Search for the cell housing the specified text and yield its [x, y] center coordinate. 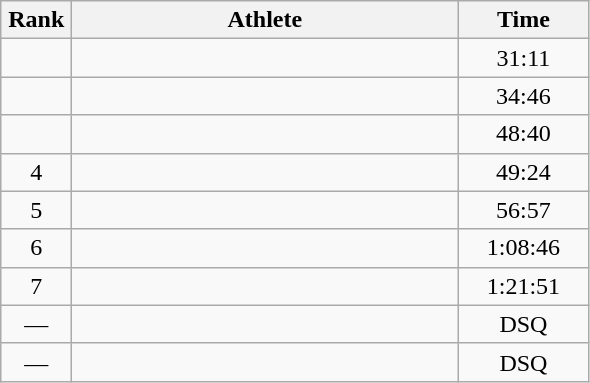
1:21:51 [524, 286]
34:46 [524, 96]
48:40 [524, 134]
49:24 [524, 172]
5 [36, 210]
1:08:46 [524, 248]
4 [36, 172]
Time [524, 20]
56:57 [524, 210]
7 [36, 286]
31:11 [524, 58]
Rank [36, 20]
6 [36, 248]
Athlete [265, 20]
